Pinpoint the cell where the given text exists, returning its [x, y] midpoint coordinate. 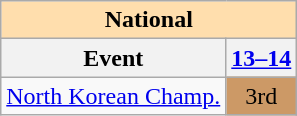
Event [114, 58]
13–14 [262, 58]
National [149, 20]
3rd [262, 96]
North Korean Champ. [114, 96]
